Capture the cell that displays the provided text and extract its (X, Y) central coordinate. 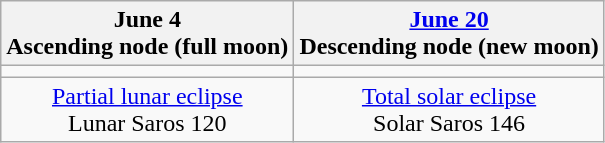
Partial lunar eclipseLunar Saros 120 (148, 110)
June 4Ascending node (full moon) (148, 34)
June 20Descending node (new moon) (449, 34)
Total solar eclipseSolar Saros 146 (449, 110)
